For the text-containing cell, return its midpoint in [X, Y] coordinate format. 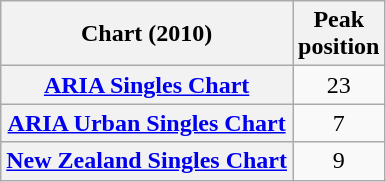
Chart (2010) [147, 34]
New Zealand Singles Chart [147, 161]
7 [338, 123]
9 [338, 161]
ARIA Singles Chart [147, 85]
Peakposition [338, 34]
23 [338, 85]
ARIA Urban Singles Chart [147, 123]
